Pinpoint the cell where the given text exists, returning its [X, Y] midpoint coordinate. 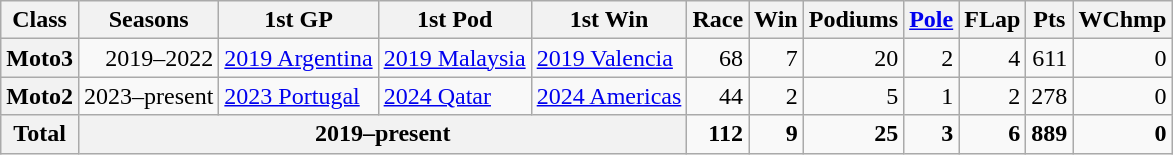
25 [853, 134]
1st GP [298, 20]
FLap [992, 20]
2023 Portugal [298, 96]
9 [776, 134]
2019 Malaysia [454, 58]
Total [40, 134]
2023–present [148, 96]
611 [1050, 58]
7 [776, 58]
Podiums [853, 20]
2019–2022 [148, 58]
Race [718, 20]
2019–present [382, 134]
1st Win [609, 20]
Seasons [148, 20]
2024 Americas [609, 96]
Pole [932, 20]
Moto2 [40, 96]
Pts [1050, 20]
889 [1050, 134]
2019 Argentina [298, 58]
1 [932, 96]
2024 Qatar [454, 96]
6 [992, 134]
5 [853, 96]
68 [718, 58]
112 [718, 134]
20 [853, 58]
1st Pod [454, 20]
Class [40, 20]
2019 Valencia [609, 58]
Moto3 [40, 58]
44 [718, 96]
278 [1050, 96]
4 [992, 58]
Win [776, 20]
3 [932, 134]
WChmp [1122, 20]
